Return [X, Y] of the center of cell containing provided text 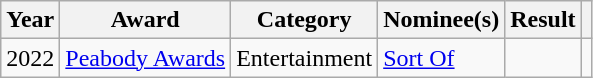
Peabody Awards [146, 58]
Category [304, 20]
Result [543, 20]
Sort Of [442, 58]
2022 [30, 58]
Nominee(s) [442, 20]
Entertainment [304, 58]
Award [146, 20]
Year [30, 20]
